Return [X, Y] of the center of cell containing provided text 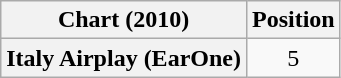
5 [293, 58]
Position [293, 20]
Chart (2010) [124, 20]
Italy Airplay (EarOne) [124, 58]
